For the text-containing cell, return its midpoint in [X, Y] coordinate format. 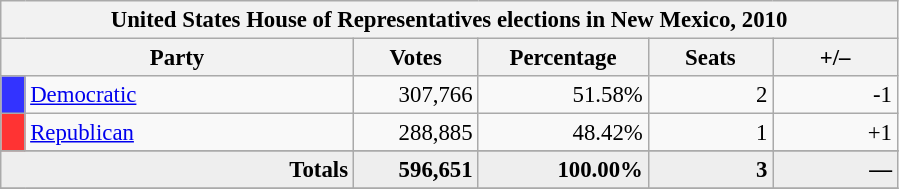
51.58% [563, 95]
United States House of Representatives elections in New Mexico, 2010 [450, 20]
Party [178, 58]
Totals [178, 170]
2 [710, 95]
-1 [836, 95]
+/– [836, 58]
— [836, 170]
307,766 [416, 95]
100.00% [563, 170]
3 [710, 170]
288,885 [416, 133]
48.42% [563, 133]
Seats [710, 58]
Democratic [189, 95]
Votes [416, 58]
596,651 [416, 170]
1 [710, 133]
Republican [189, 133]
+1 [836, 133]
Percentage [563, 58]
